Pinpoint the cell where the given text exists, returning its [X, Y] midpoint coordinate. 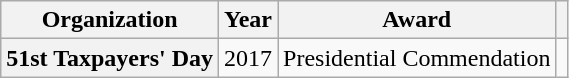
Presidential Commendation [417, 58]
Year [248, 20]
Organization [110, 20]
2017 [248, 58]
Award [417, 20]
51st Taxpayers' Day [110, 58]
